Find where the given text appears and provide that cell's center as [x, y] coordinate. 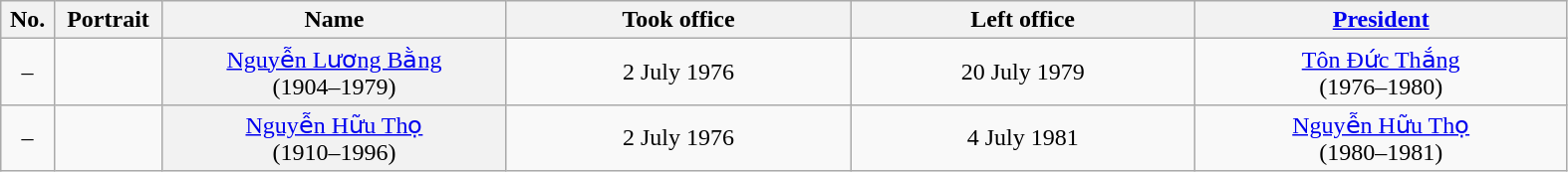
Name [335, 20]
Took office [678, 20]
Nguyễn Hữu Thọ(1910–1996) [335, 137]
President [1381, 20]
20 July 1979 [1023, 72]
4 July 1981 [1023, 137]
No. [28, 20]
Tôn Đức Thắng(1976–1980) [1381, 72]
Nguyễn Lương Bằng(1904–1979) [335, 72]
Portrait [108, 20]
Nguyễn Hữu Thọ(1980–1981) [1381, 137]
Left office [1023, 20]
